For the text-containing cell, return its midpoint in [x, y] coordinate format. 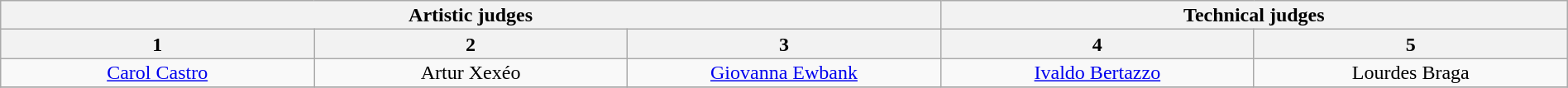
2 [471, 44]
1 [157, 44]
5 [1411, 44]
Artur Xexéo [471, 72]
Giovanna Ewbank [784, 72]
Lourdes Braga [1411, 72]
Technical judges [1254, 15]
Carol Castro [157, 72]
Ivaldo Bertazzo [1097, 72]
Artistic judges [471, 15]
3 [784, 44]
4 [1097, 44]
